Output the (X, Y) coordinate of the center of the cell containing the given text.  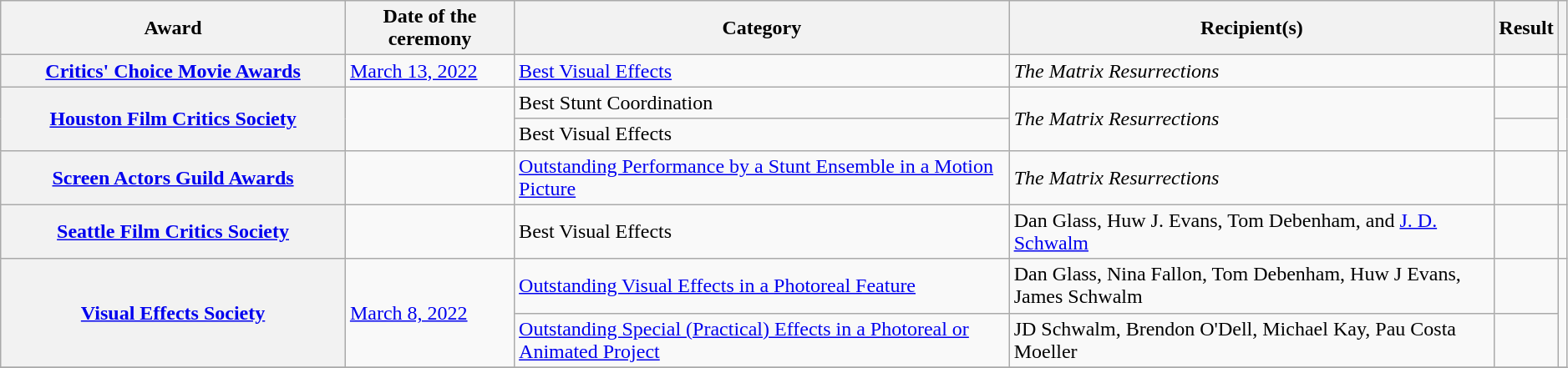
Screen Actors Guild Awards (174, 177)
Seattle Film Critics Society (174, 232)
Recipient(s) (1251, 28)
Critics' Choice Movie Awards (174, 71)
Award (174, 28)
Outstanding Visual Effects in a Photoreal Feature (762, 285)
Best Stunt Coordination (762, 103)
Outstanding Performance by a Stunt Ensemble in a Motion Picture (762, 177)
Result (1526, 28)
Category (762, 28)
Dan Glass, Huw J. Evans, Tom Debenham, and J. D. Schwalm (1251, 232)
Outstanding Special (Practical) Effects in a Photoreal or Animated Project (762, 340)
Dan Glass, Nina Fallon, Tom Debenham, Huw J Evans, James Schwalm (1251, 285)
March 13, 2022 (429, 71)
March 8, 2022 (429, 313)
Date of the ceremony (429, 28)
JD Schwalm, Brendon O'Dell, Michael Kay, Pau Costa Moeller (1251, 340)
Houston Film Critics Society (174, 118)
Visual Effects Society (174, 313)
